Return [X, Y] of the center of cell containing provided text 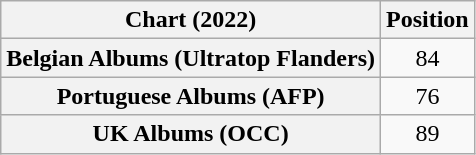
Portuguese Albums (AFP) [191, 96]
Position [428, 20]
Chart (2022) [191, 20]
84 [428, 58]
UK Albums (OCC) [191, 134]
76 [428, 96]
89 [428, 134]
Belgian Albums (Ultratop Flanders) [191, 58]
